Scan for the cell matching the given text and deliver its [X, Y] coordinate at center. 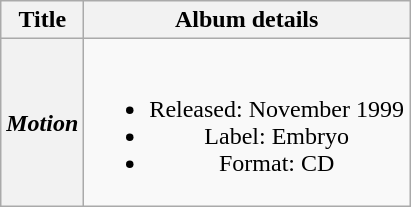
Motion [42, 122]
Released: November 1999Label: EmbryoFormat: CD [247, 122]
Title [42, 20]
Album details [247, 20]
